Determine the [x, y] coordinate at the center of the cell enclosing the given text.  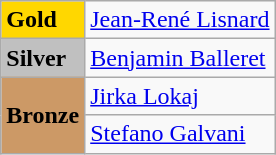
Jirka Lokaj [180, 96]
Bronze [43, 115]
Silver [43, 58]
Benjamin Balleret [180, 58]
Gold [43, 20]
Jean-René Lisnard [180, 20]
Stefano Galvani [180, 134]
